Determine the (X, Y) coordinate at the center of the cell enclosing the given text.  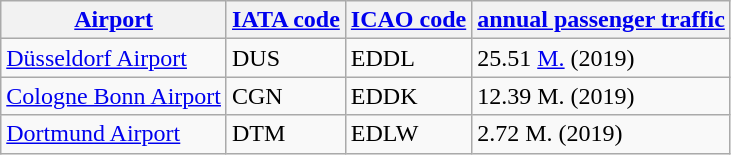
ICAO code (408, 20)
25.51 M. (2019) (602, 58)
EDDK (408, 96)
12.39 M. (2019) (602, 96)
CGN (286, 96)
DTM (286, 134)
annual passenger traffic (602, 20)
IATA code (286, 20)
Airport (114, 20)
Düsseldorf Airport (114, 58)
EDLW (408, 134)
DUS (286, 58)
Cologne Bonn Airport (114, 96)
EDDL (408, 58)
Dortmund Airport (114, 134)
2.72 M. (2019) (602, 134)
